Provide the [X, Y] coordinate of the cell's center where the given text is located.  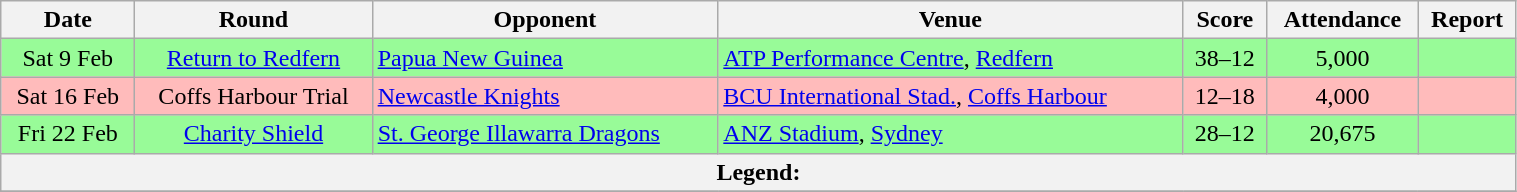
Sat 16 Feb [68, 96]
Attendance [1342, 20]
20,675 [1342, 134]
BCU International Stad., Coffs Harbour [950, 96]
Papua New Guinea [545, 58]
Sat 9 Feb [68, 58]
Return to Redfern [254, 58]
Newcastle Knights [545, 96]
Coffs Harbour Trial [254, 96]
Venue [950, 20]
Opponent [545, 20]
28–12 [1225, 134]
Charity Shield [254, 134]
Round [254, 20]
Date [68, 20]
ATP Performance Centre, Redfern [950, 58]
Score [1225, 20]
Report [1467, 20]
St. George Illawarra Dragons [545, 134]
12–18 [1225, 96]
5,000 [1342, 58]
4,000 [1342, 96]
Legend: [758, 172]
Fri 22 Feb [68, 134]
ANZ Stadium, Sydney [950, 134]
38–12 [1225, 58]
